From the cell containing the given text, extract its center point as (X, Y) coordinate. 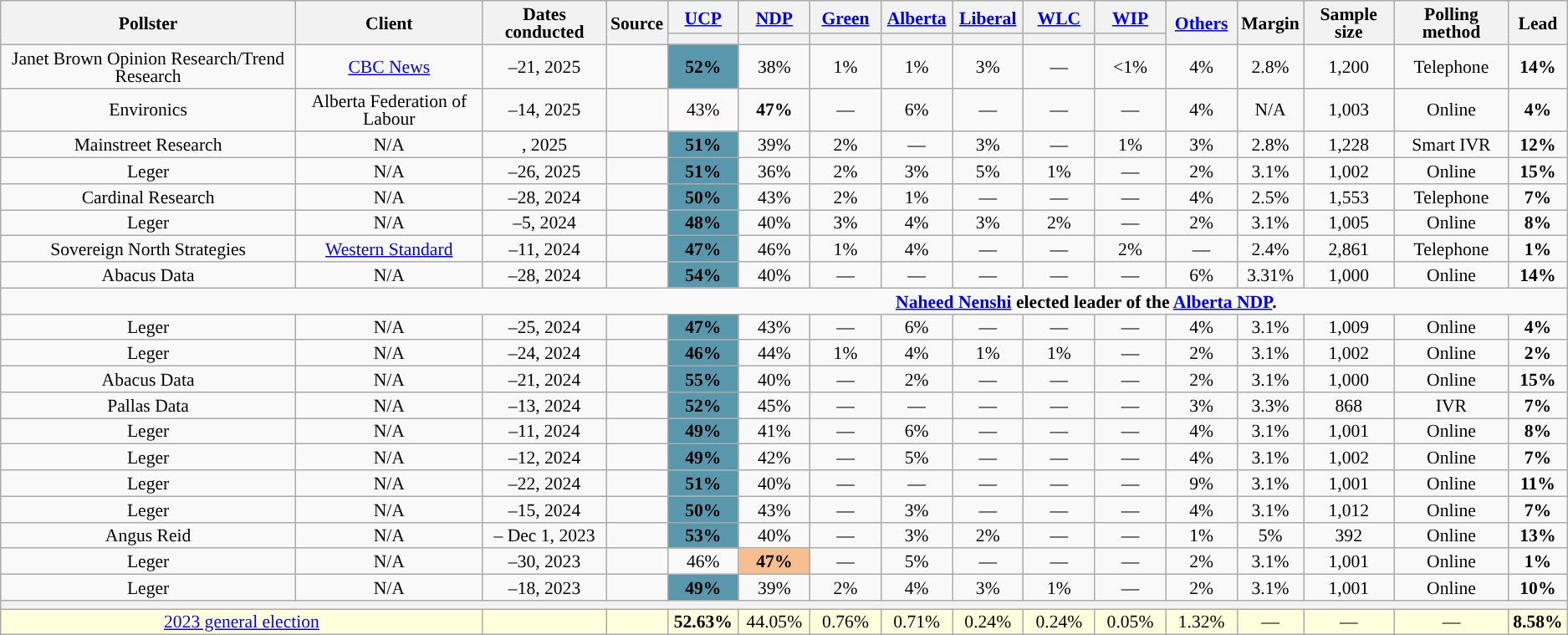
Liberal (988, 17)
53% (702, 535)
NDP (774, 17)
–21, 2024 (544, 380)
–12, 2024 (544, 457)
Sovereign North Strategies (149, 249)
Naheed Nenshi elected leader of the Alberta NDP. (1087, 301)
–26, 2025 (544, 171)
392 (1349, 535)
36% (774, 171)
44.05% (774, 622)
1,200 (1349, 66)
<1% (1131, 66)
Alberta (917, 17)
2.4% (1270, 249)
–30, 2023 (544, 562)
Others (1201, 23)
Polling method (1452, 23)
Alberta Federation of Labour (389, 110)
0.05% (1131, 622)
1.32% (1201, 622)
2023 general election (242, 622)
WIP (1131, 17)
0.76% (845, 622)
52.63% (702, 622)
Lead (1537, 23)
44% (774, 353)
, 2025 (544, 146)
–25, 2024 (544, 326)
2.5% (1270, 197)
13% (1537, 535)
–13, 2024 (544, 405)
–5, 2024 (544, 223)
Dates conducted (544, 23)
1,003 (1349, 110)
38% (774, 66)
12% (1537, 146)
–18, 2023 (544, 587)
Angus Reid (149, 535)
10% (1537, 587)
0.71% (917, 622)
Environics (149, 110)
Western Standard (389, 249)
48% (702, 223)
Mainstreet Research (149, 146)
Pollster (149, 23)
41% (774, 432)
1,228 (1349, 146)
Cardinal Research (149, 197)
1,553 (1349, 197)
Margin (1270, 23)
55% (702, 380)
IVR (1452, 405)
Source (637, 23)
UCP (702, 17)
Smart IVR (1452, 146)
2,861 (1349, 249)
–14, 2025 (544, 110)
8.58% (1537, 622)
Janet Brown Opinion Research/Trend Research (149, 66)
–21, 2025 (544, 66)
11% (1537, 484)
1,009 (1349, 326)
868 (1349, 405)
54% (702, 274)
–24, 2024 (544, 353)
3.3% (1270, 405)
Green (845, 17)
– Dec 1, 2023 (544, 535)
Sample size (1349, 23)
WLC (1059, 17)
Client (389, 23)
CBC News (389, 66)
9% (1201, 484)
45% (774, 405)
42% (774, 457)
Pallas Data (149, 405)
–15, 2024 (544, 509)
1,012 (1349, 509)
1,005 (1349, 223)
3.31% (1270, 274)
–22, 2024 (544, 484)
